From the cell containing the given text, extract its center point as (x, y) coordinate. 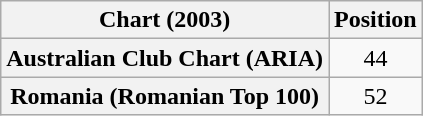
44 (375, 58)
Romania (Romanian Top 100) (165, 96)
52 (375, 96)
Australian Club Chart (ARIA) (165, 58)
Position (375, 20)
Chart (2003) (165, 20)
